Capture the cell that displays the provided text and extract its (x, y) central coordinate. 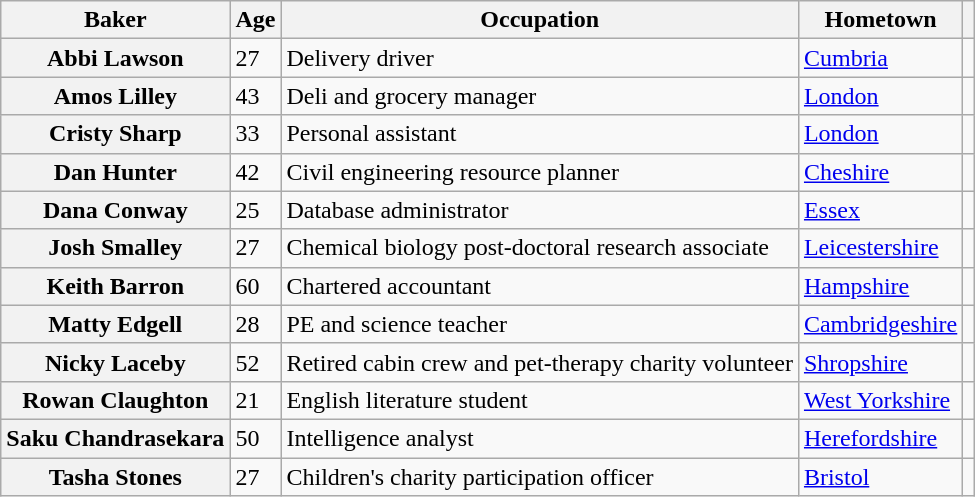
Hometown (880, 20)
28 (256, 324)
Shropshire (880, 362)
Saku Chandrasekara (116, 438)
33 (256, 134)
Cheshire (880, 172)
Children's charity participation officer (540, 477)
Tasha Stones (116, 477)
PE and science teacher (540, 324)
50 (256, 438)
Keith Barron (116, 286)
Herefordshire (880, 438)
Database administrator (540, 210)
42 (256, 172)
52 (256, 362)
Cambridgeshire (880, 324)
Dana Conway (116, 210)
Matty Edgell (116, 324)
Intelligence analyst (540, 438)
Cristy Sharp (116, 134)
Abbi Lawson (116, 58)
Civil engineering resource planner (540, 172)
Deli and grocery manager (540, 96)
21 (256, 400)
60 (256, 286)
Amos Lilley (116, 96)
West Yorkshire (880, 400)
Age (256, 20)
Occupation (540, 20)
Rowan Claughton (116, 400)
Josh Smalley (116, 248)
Delivery driver (540, 58)
Essex (880, 210)
Retired cabin crew and pet-therapy charity volunteer (540, 362)
Chemical biology post-doctoral research associate (540, 248)
English literature student (540, 400)
Baker (116, 20)
Dan Hunter (116, 172)
Chartered accountant (540, 286)
Personal assistant (540, 134)
25 (256, 210)
43 (256, 96)
Hampshire (880, 286)
Bristol (880, 477)
Leicestershire (880, 248)
Nicky Laceby (116, 362)
Cumbria (880, 58)
